Capture the cell that displays the provided text and extract its (X, Y) central coordinate. 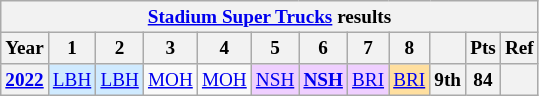
8 (410, 48)
Ref (519, 48)
2 (120, 48)
3 (170, 48)
Year (25, 48)
2022 (25, 80)
84 (484, 80)
6 (324, 48)
7 (368, 48)
5 (275, 48)
9th (448, 80)
Stadium Super Trucks results (270, 17)
Pts (484, 48)
4 (224, 48)
1 (72, 48)
